Extract the [x, y] coordinate from the center of the cell holding the provided text.  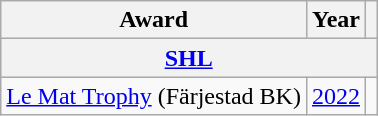
Award [154, 20]
2022 [336, 96]
SHL [189, 58]
Le Mat Trophy (Färjestad BK) [154, 96]
Year [336, 20]
